Identify which cell holds the provided text, then report its (X, Y) central coordinate. 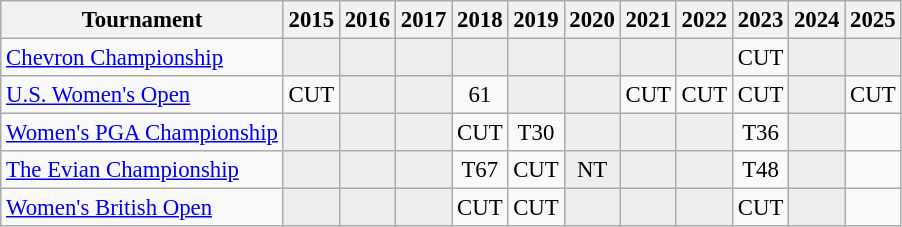
2024 (817, 20)
2021 (648, 20)
61 (480, 95)
2020 (592, 20)
2016 (367, 20)
2022 (704, 20)
Chevron Championship (142, 58)
U.S. Women's Open (142, 95)
2019 (536, 20)
T36 (760, 133)
2018 (480, 20)
Tournament (142, 20)
The Evian Championship (142, 170)
Women's British Open (142, 208)
2025 (873, 20)
2015 (311, 20)
T67 (480, 170)
NT (592, 170)
T48 (760, 170)
2017 (424, 20)
Women's PGA Championship (142, 133)
2023 (760, 20)
T30 (536, 133)
